Identify which cell holds the provided text, then report its (x, y) central coordinate. 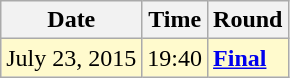
Round (248, 20)
Final (248, 58)
July 23, 2015 (72, 58)
Time (175, 20)
19:40 (175, 58)
Date (72, 20)
